Find where the given text appears and provide that cell's center as (x, y) coordinate. 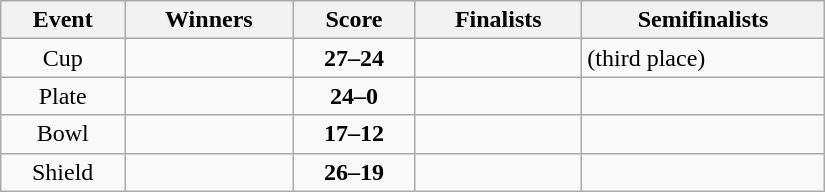
Event (63, 20)
Finalists (498, 20)
17–12 (354, 134)
26–19 (354, 172)
Semifinalists (703, 20)
24–0 (354, 96)
Plate (63, 96)
(third place) (703, 58)
27–24 (354, 58)
Bowl (63, 134)
Shield (63, 172)
Winners (210, 20)
Cup (63, 58)
Score (354, 20)
